Search for the cell housing the specified text and yield its [X, Y] center coordinate. 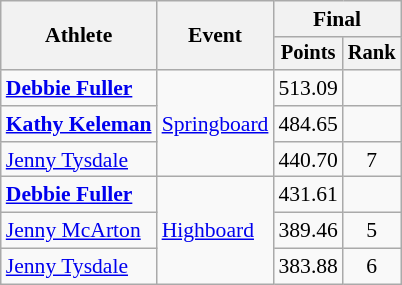
513.09 [308, 88]
431.61 [308, 195]
7 [372, 160]
Event [216, 36]
Jenny McArton [79, 231]
Points [308, 54]
5 [372, 231]
6 [372, 267]
Final [336, 19]
Highboard [216, 230]
Springboard [216, 124]
440.70 [308, 160]
Kathy Keleman [79, 124]
484.65 [308, 124]
389.46 [308, 231]
383.88 [308, 267]
Rank [372, 54]
Athlete [79, 36]
